Provide the [X, Y] coordinate of the cell's center where the given text is located.  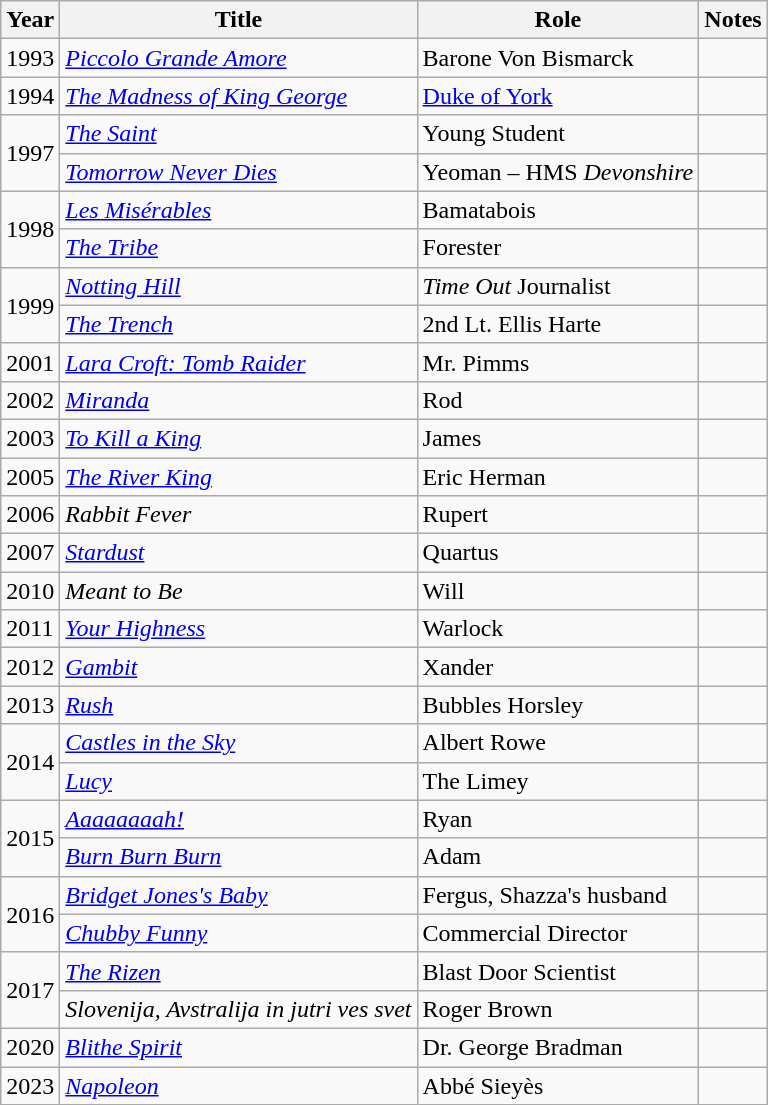
1993 [30, 58]
Piccolo Grande Amore [238, 58]
Role [558, 20]
Lucy [238, 781]
The Trench [238, 324]
2001 [30, 362]
2015 [30, 838]
Rabbit Fever [238, 515]
Albert Rowe [558, 743]
2023 [30, 1085]
1998 [30, 229]
Ryan [558, 819]
Your Highness [238, 629]
The Madness of King George [238, 96]
Les Misérables [238, 210]
The Rizen [238, 971]
Notting Hill [238, 286]
Yeoman – HMS Devonshire [558, 172]
Chubby Funny [238, 933]
Stardust [238, 553]
Castles in the Sky [238, 743]
2013 [30, 705]
Abbé Sieyès [558, 1085]
Time Out Journalist [558, 286]
2010 [30, 591]
Barone Von Bismarck [558, 58]
Warlock [558, 629]
Duke of York [558, 96]
Bridget Jones's Baby [238, 895]
2006 [30, 515]
Gambit [238, 667]
Burn Burn Burn [238, 857]
2016 [30, 914]
2017 [30, 990]
2011 [30, 629]
The Saint [238, 134]
1997 [30, 153]
2003 [30, 438]
Forester [558, 248]
Quartus [558, 553]
Miranda [238, 400]
The Limey [558, 781]
2014 [30, 762]
Tomorrow Never Dies [238, 172]
Notes [733, 20]
Will [558, 591]
2020 [30, 1047]
2005 [30, 477]
Roger Brown [558, 1009]
Eric Herman [558, 477]
Commercial Director [558, 933]
Dr. George Bradman [558, 1047]
2007 [30, 553]
James [558, 438]
Blast Door Scientist [558, 971]
Mr. Pimms [558, 362]
Adam [558, 857]
Fergus, Shazza's husband [558, 895]
Napoleon [238, 1085]
Title [238, 20]
2002 [30, 400]
Rupert [558, 515]
Aaaaaaaah! [238, 819]
Bubbles Horsley [558, 705]
Young Student [558, 134]
Rush [238, 705]
2nd Lt. Ellis Harte [558, 324]
Meant to Be [238, 591]
Bamatabois [558, 210]
To Kill a King [238, 438]
1994 [30, 96]
Blithe Spirit [238, 1047]
The River King [238, 477]
Year [30, 20]
2012 [30, 667]
Slovenija, Avstralija in jutri ves svet [238, 1009]
1999 [30, 305]
Rod [558, 400]
Lara Croft: Tomb Raider [238, 362]
Xander [558, 667]
The Tribe [238, 248]
